Return [x, y] of the center of cell containing provided text 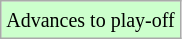
Advances to play-off [90, 20]
